Provide the [X, Y] coordinate of the cell's center where the given text is located.  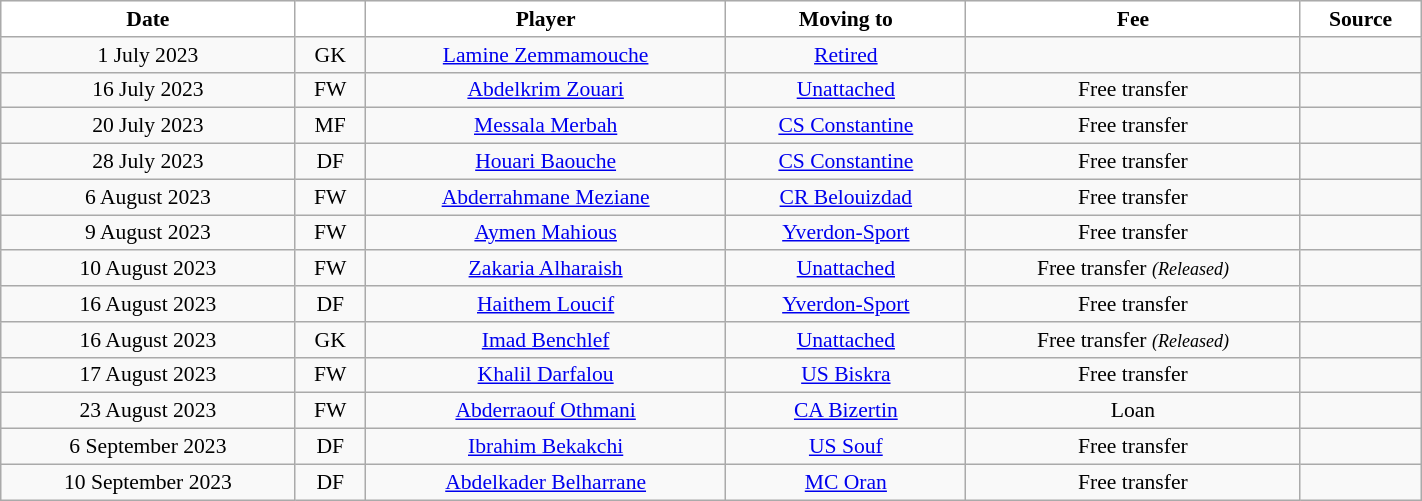
28 July 2023 [148, 162]
Imad Benchlef [546, 340]
6 August 2023 [148, 197]
17 August 2023 [148, 375]
6 September 2023 [148, 447]
Source [1360, 19]
Abdelkrim Zouari [546, 90]
Ibrahim Bekakchi [546, 447]
Moving to [846, 19]
Player [546, 19]
CA Bizertin [846, 411]
Aymen Mahious [546, 233]
MC Oran [846, 482]
MF [330, 126]
20 July 2023 [148, 126]
Fee [1133, 19]
CR Belouizdad [846, 197]
Houari Baouche [546, 162]
Retired [846, 55]
9 August 2023 [148, 233]
Messala Merbah [546, 126]
23 August 2023 [148, 411]
US Biskra [846, 375]
Loan [1133, 411]
10 September 2023 [148, 482]
Lamine Zemmamouche [546, 55]
Khalil Darfalou [546, 375]
Date [148, 19]
10 August 2023 [148, 269]
Abdelkader Belharrane [546, 482]
Zakaria Alharaish [546, 269]
Haithem Loucif [546, 304]
US Souf [846, 447]
1 July 2023 [148, 55]
16 July 2023 [148, 90]
Abderraouf Othmani [546, 411]
Abderrahmane Meziane [546, 197]
